Output the (X, Y) coordinate of the center of the cell containing the given text.  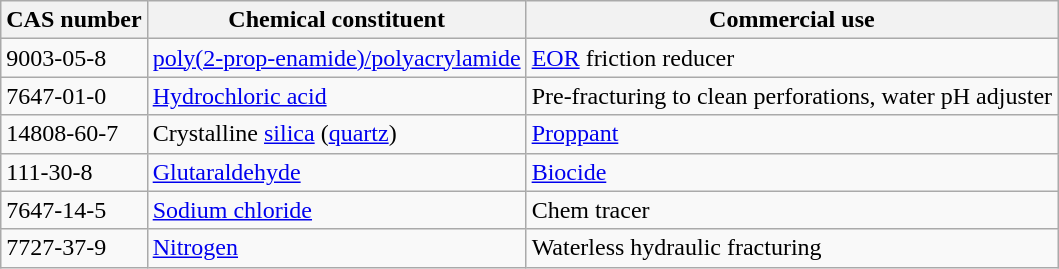
111-30-8 (74, 172)
7727-37-9 (74, 248)
Nitrogen (336, 248)
Chem tracer (792, 210)
Crystalline silica (quartz) (336, 134)
Proppant (792, 134)
Sodium chloride (336, 210)
Biocide (792, 172)
14808-60-7 (74, 134)
Pre-fracturing to clean perforations, water pH adjuster (792, 96)
Chemical constituent (336, 20)
poly(2-prop-enamide)/polyacrylamide (336, 58)
7647-14-5 (74, 210)
Glutaraldehyde (336, 172)
7647-01-0 (74, 96)
Waterless hydraulic fracturing (792, 248)
CAS number (74, 20)
9003-05-8 (74, 58)
EOR friction reducer (792, 58)
Commercial use (792, 20)
Hydrochloric acid (336, 96)
